From the cell containing the given text, extract its center point as (X, Y) coordinate. 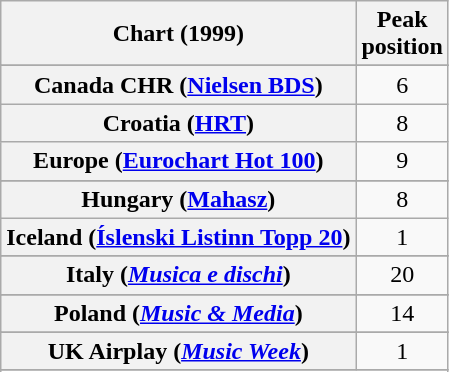
14 (402, 313)
UK Airplay (Music Week) (178, 351)
9 (402, 161)
Chart (1999) (178, 34)
Poland (Music & Media) (178, 313)
20 (402, 275)
Italy (Musica e dischi) (178, 275)
Peakposition (402, 34)
Hungary (Mahasz) (178, 199)
Iceland (Íslenski Listinn Topp 20) (178, 237)
Europe (Eurochart Hot 100) (178, 161)
Croatia (HRT) (178, 123)
Canada CHR (Nielsen BDS) (178, 85)
6 (402, 85)
